Output the (x, y) coordinate of the center of the cell containing the given text.  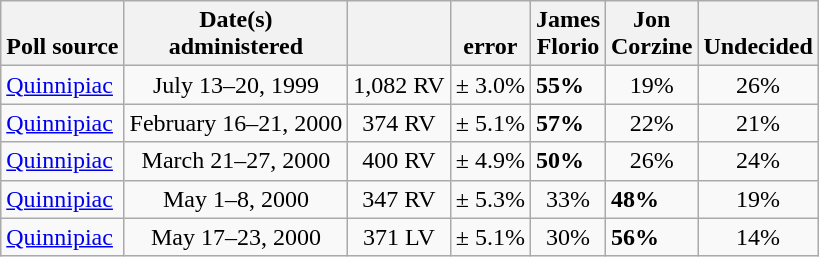
48% (652, 199)
24% (758, 161)
Poll source (62, 34)
50% (568, 161)
Undecided (758, 34)
14% (758, 237)
21% (758, 123)
JamesFlorio (568, 34)
± 4.9% (490, 161)
March 21–27, 2000 (236, 161)
22% (652, 123)
371 LV (399, 237)
347 RV (399, 199)
55% (568, 85)
56% (652, 237)
57% (568, 123)
May 17–23, 2000 (236, 237)
1,082 RV (399, 85)
30% (568, 237)
± 3.0% (490, 85)
February 16–21, 2000 (236, 123)
July 13–20, 1999 (236, 85)
JonCorzine (652, 34)
374 RV (399, 123)
± 5.3% (490, 199)
400 RV (399, 161)
33% (568, 199)
error (490, 34)
May 1–8, 2000 (236, 199)
Date(s)administered (236, 34)
